For the text-containing cell, return its midpoint in (x, y) coordinate format. 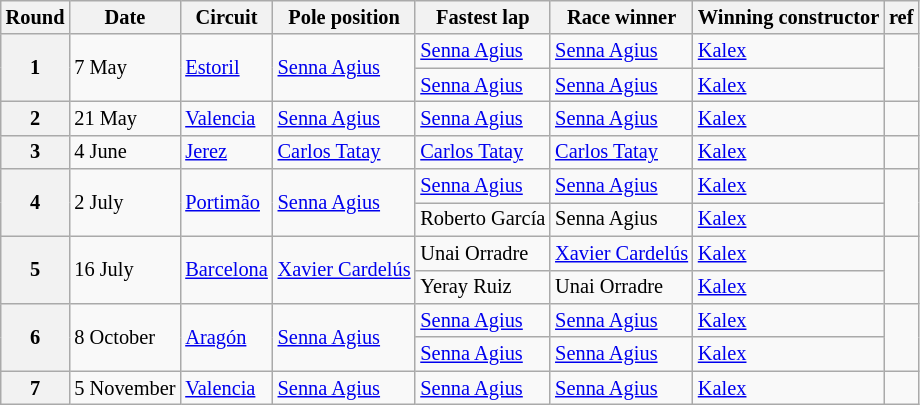
5 (36, 270)
ref (901, 17)
8 October (124, 336)
Yeray Ruiz (482, 287)
4 June (124, 152)
Portimão (226, 202)
Round (36, 17)
Aragón (226, 336)
7 May (124, 68)
Pole position (344, 17)
4 (36, 202)
1 (36, 68)
Date (124, 17)
Winning constructor (788, 17)
3 (36, 152)
Estoril (226, 68)
Barcelona (226, 270)
6 (36, 336)
Roberto García (482, 219)
Race winner (622, 17)
2 (36, 118)
21 May (124, 118)
Fastest lap (482, 17)
7 (36, 388)
16 July (124, 270)
Jerez (226, 152)
2 July (124, 202)
5 November (124, 388)
Circuit (226, 17)
